Extract the (X, Y) coordinate from the center of the cell holding the provided text.  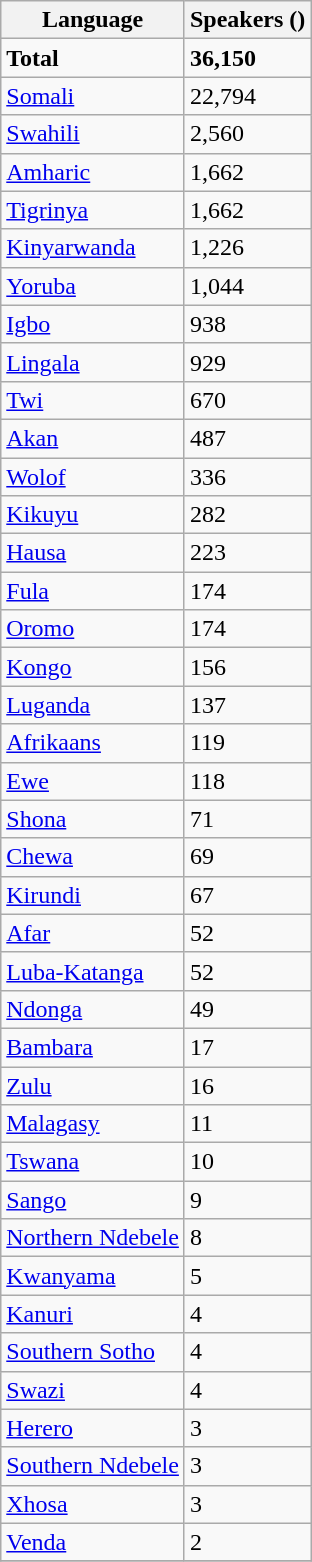
9 (247, 1200)
336 (247, 477)
49 (247, 1009)
Bambara (93, 1047)
118 (247, 781)
Ndonga (93, 1009)
Amharic (93, 172)
Somali (93, 96)
11 (247, 1124)
670 (247, 400)
10 (247, 1162)
69 (247, 857)
Xhosa (93, 1504)
Language (93, 20)
71 (247, 819)
Southern Sotho (93, 1352)
Venda (93, 1542)
929 (247, 362)
2 (247, 1542)
Twi (93, 400)
Total (93, 58)
Igbo (93, 324)
1,044 (247, 286)
Kongo (93, 667)
2,560 (247, 134)
67 (247, 895)
17 (247, 1047)
Southern Ndebele (93, 1466)
Kwanyama (93, 1276)
Kikuyu (93, 515)
156 (247, 667)
Shona (93, 819)
5 (247, 1276)
Wolof (93, 477)
Swazi (93, 1390)
Afrikaans (93, 743)
22,794 (247, 96)
Afar (93, 933)
Herero (93, 1428)
Kirundi (93, 895)
Luba-Katanga (93, 971)
Hausa (93, 553)
Zulu (93, 1085)
Northern Ndebele (93, 1238)
Chewa (93, 857)
Swahili (93, 134)
282 (247, 515)
Speakers () (247, 20)
Tigrinya (93, 210)
Luganda (93, 705)
Kanuri (93, 1314)
Tswana (93, 1162)
487 (247, 438)
Akan (93, 438)
Malagasy (93, 1124)
938 (247, 324)
Yoruba (93, 286)
137 (247, 705)
Sango (93, 1200)
36,150 (247, 58)
119 (247, 743)
Kinyarwanda (93, 248)
8 (247, 1238)
Lingala (93, 362)
1,226 (247, 248)
16 (247, 1085)
Oromo (93, 629)
Ewe (93, 781)
223 (247, 553)
Fula (93, 591)
